Locate the cell with the specified text and output its (x, y) center coordinate. 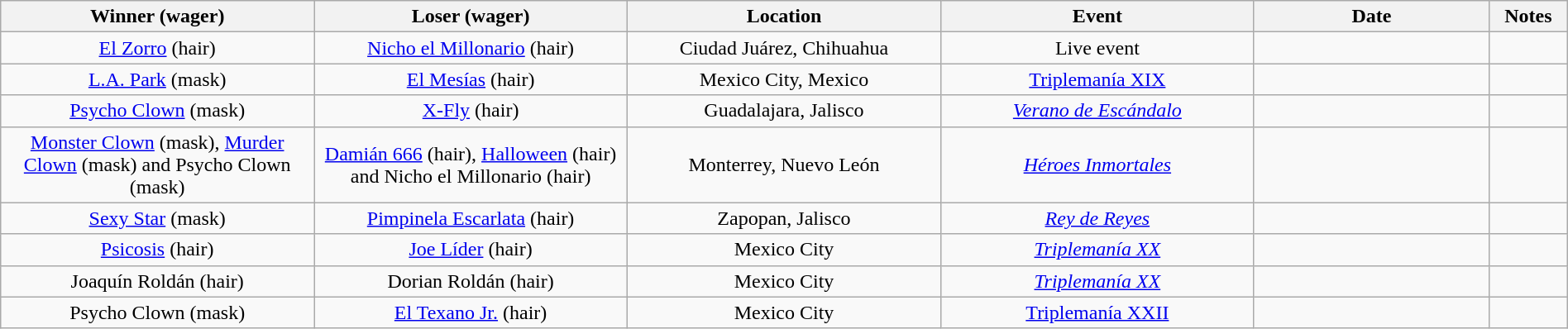
Ciudad Juárez, Chihuahua (784, 48)
Joe Líder (hair) (471, 250)
Pimpinela Escarlata (hair) (471, 218)
Live event (1097, 48)
L.A. Park (mask) (157, 79)
Loser (wager) (471, 17)
Damián 666 (hair), Halloween (hair) and Nicho el Millonario (hair) (471, 164)
El Texano Jr. (hair) (471, 312)
Dorian Roldán (hair) (471, 281)
Psicosis (hair) (157, 250)
El Mesías (hair) (471, 79)
Nicho el Millonario (hair) (471, 48)
Monterrey, Nuevo León (784, 164)
Héroes Inmortales (1097, 164)
Triplemanía XIX (1097, 79)
Joaquín Roldán (hair) (157, 281)
El Zorro (hair) (157, 48)
Guadalajara, Jalisco (784, 111)
Notes (1528, 17)
Mexico City, Mexico (784, 79)
Monster Clown (mask), Murder Clown (mask) and Psycho Clown (mask) (157, 164)
Triplemanía XXII (1097, 312)
X-Fly (hair) (471, 111)
Location (784, 17)
Verano de Escándalo (1097, 111)
Winner (wager) (157, 17)
Sexy Star (mask) (157, 218)
Event (1097, 17)
Date (1371, 17)
Rey de Reyes (1097, 218)
Zapopan, Jalisco (784, 218)
